Capture the cell that displays the provided text and extract its [x, y] central coordinate. 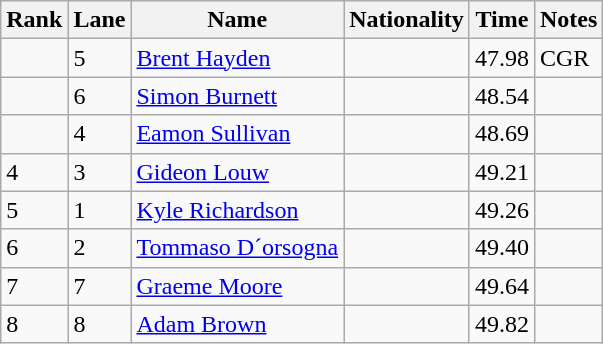
Time [502, 20]
Graeme Moore [238, 286]
49.40 [502, 248]
49.21 [502, 172]
48.54 [502, 96]
Simon Burnett [238, 96]
1 [100, 210]
Name [238, 20]
CGR [568, 58]
Eamon Sullivan [238, 134]
49.26 [502, 210]
Brent Hayden [238, 58]
2 [100, 248]
Notes [568, 20]
Lane [100, 20]
Kyle Richardson [238, 210]
49.64 [502, 286]
Tommaso D´orsogna [238, 248]
Adam Brown [238, 324]
3 [100, 172]
48.69 [502, 134]
Nationality [407, 20]
Gideon Louw [238, 172]
47.98 [502, 58]
Rank [34, 20]
49.82 [502, 324]
